Find where the given text appears and provide that cell's center as (x, y) coordinate. 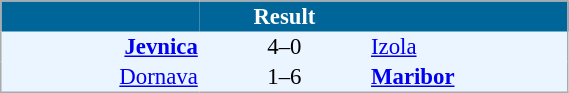
Result (284, 16)
4–0 (284, 47)
Maribor (468, 77)
Dornava (100, 77)
Izola (468, 47)
1–6 (284, 77)
Jevnica (100, 47)
